Extract the [x, y] coordinate from the center of the cell holding the provided text.  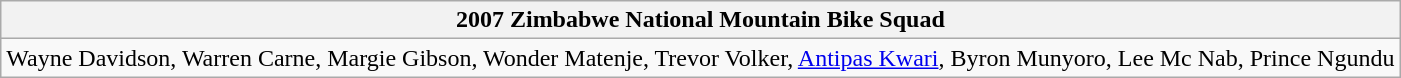
2007 Zimbabwe National Mountain Bike Squad [700, 20]
Wayne Davidson, Warren Carne, Margie Gibson, Wonder Matenje, Trevor Volker, Antipas Kwari, Byron Munyoro, Lee Mc Nab, Prince Ngundu [700, 58]
